Scan for the cell matching the given text and deliver its (x, y) coordinate at center. 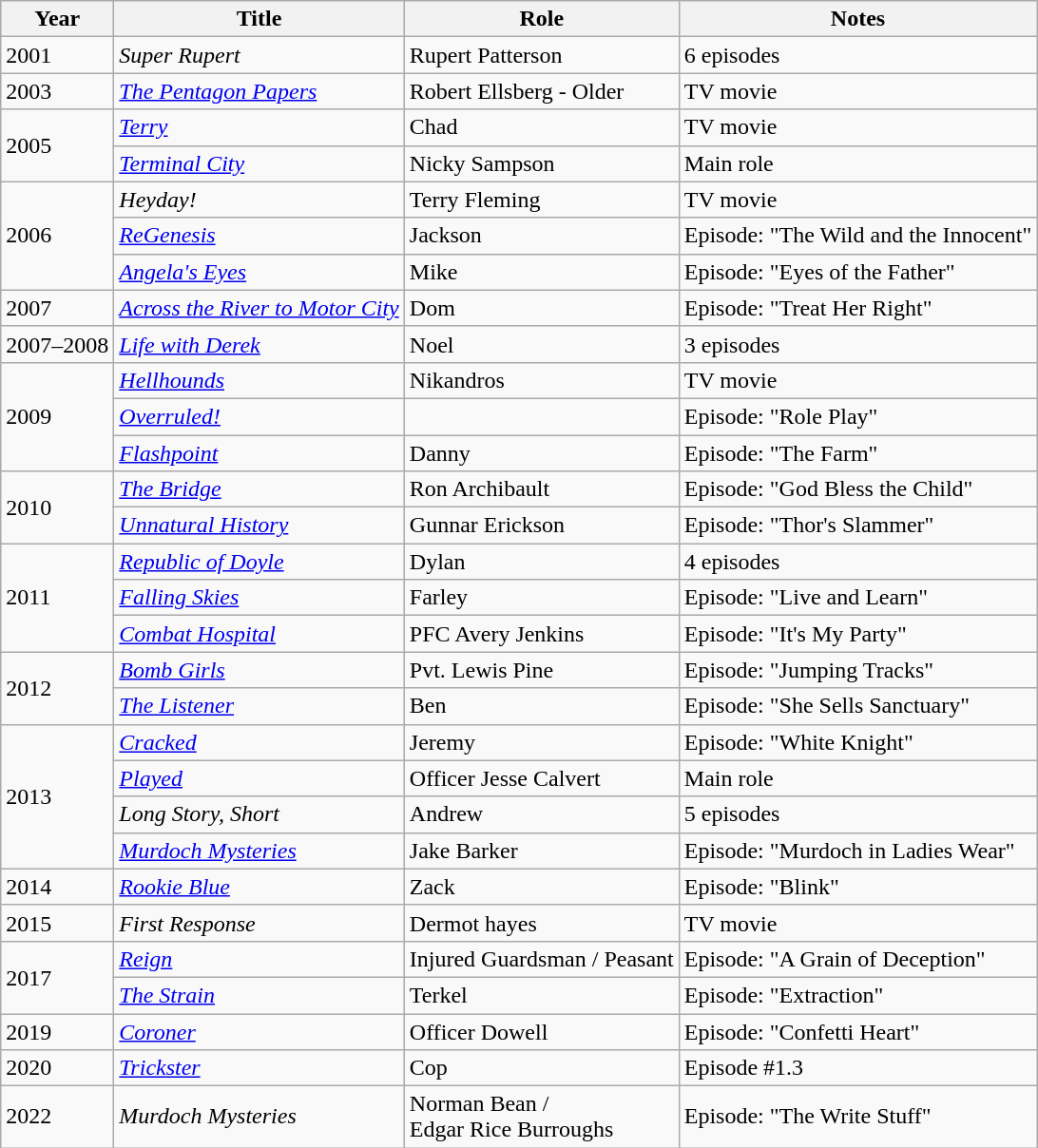
PFC Avery Jenkins (542, 634)
Danny (542, 453)
Episode: "Extraction" (857, 995)
Chad (542, 127)
Terry Fleming (542, 200)
2015 (57, 923)
Episode: "Thor's Slammer" (857, 526)
Injured Guardsman / Peasant (542, 959)
Episode: "The Wild and the Innocent" (857, 236)
Farley (542, 598)
4 episodes (857, 562)
2007 (57, 308)
Jackson (542, 236)
Ron Archibault (542, 489)
2007–2008 (57, 344)
Andrew (542, 814)
Republic of Doyle (259, 562)
Title (259, 19)
ReGenesis (259, 236)
Across the River to Motor City (259, 308)
Episode: "Blink" (857, 887)
2011 (57, 598)
Norman Bean /Edgar Rice Burroughs (542, 1118)
Super Rupert (259, 55)
Episode: "Eyes of the Father" (857, 272)
6 episodes (857, 55)
Episode: "Role Play" (857, 416)
Cop (542, 1068)
3 episodes (857, 344)
Mike (542, 272)
Terminal City (259, 163)
Gunnar Erickson (542, 526)
Noel (542, 344)
Falling Skies (259, 598)
Heyday! (259, 200)
Cracked (259, 742)
2017 (57, 977)
Unnatural History (259, 526)
Episode: "Treat Her Right" (857, 308)
Officer Jesse Calvert (542, 778)
Life with Derek (259, 344)
Combat Hospital (259, 634)
The Bridge (259, 489)
Robert Ellsberg - Older (542, 91)
Dermot hayes (542, 923)
Trickster (259, 1068)
Ben (542, 706)
2019 (57, 1031)
Nicky Sampson (542, 163)
Rupert Patterson (542, 55)
Episode: "Confetti Heart" (857, 1031)
Episode: "The Farm" (857, 453)
Coroner (259, 1031)
2009 (57, 416)
2022 (57, 1118)
Jeremy (542, 742)
Terry (259, 127)
2003 (57, 91)
Episode: "Murdoch in Ladies Wear" (857, 851)
The Strain (259, 995)
Zack (542, 887)
Episode #1.3 (857, 1068)
2006 (57, 236)
Episode: "The Write Stuff" (857, 1118)
Pvt. Lewis Pine (542, 670)
Angela's Eyes (259, 272)
Played (259, 778)
Officer Dowell (542, 1031)
Hellhounds (259, 380)
2010 (57, 507)
Episode: "A Grain of Deception" (857, 959)
2020 (57, 1068)
2005 (57, 145)
5 episodes (857, 814)
2012 (57, 688)
2013 (57, 796)
The Pentagon Papers (259, 91)
Episode: "White Knight" (857, 742)
Nikandros (542, 380)
Episode: "Jumping Tracks" (857, 670)
2001 (57, 55)
Jake Barker (542, 851)
Overruled! (259, 416)
Rookie Blue (259, 887)
Year (57, 19)
Flashpoint (259, 453)
Episode: "She Sells Sanctuary" (857, 706)
Notes (857, 19)
Episode: "Live and Learn" (857, 598)
The Listener (259, 706)
Episode: "It's My Party" (857, 634)
Reign (259, 959)
2014 (57, 887)
Episode: "God Bless the Child" (857, 489)
Dom (542, 308)
Terkel (542, 995)
First Response (259, 923)
Dylan (542, 562)
Role (542, 19)
Long Story, Short (259, 814)
Bomb Girls (259, 670)
